Determine the [x, y] coordinate at the center of the cell enclosing the given text.  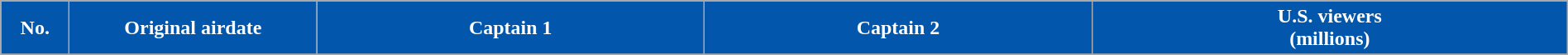
No. [35, 28]
U.S. viewers(millions) [1330, 28]
Captain 2 [898, 28]
Original airdate [194, 28]
Captain 1 [511, 28]
